Output the (X, Y) coordinate of the center of the cell containing the given text.  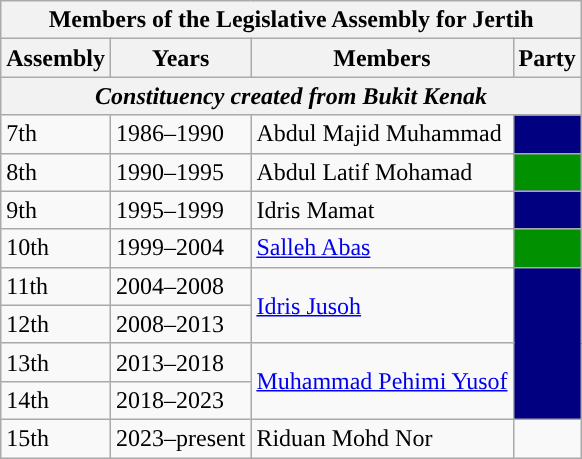
15th (56, 438)
1999–2004 (180, 248)
Assembly (56, 58)
Party (547, 58)
1995–1999 (180, 210)
Constituency created from Bukit Kenak (292, 96)
2013–2018 (180, 362)
14th (56, 400)
Years (180, 58)
Idris Jusoh (382, 305)
Idris Mamat (382, 210)
Abdul Latif Mohamad (382, 172)
12th (56, 324)
13th (56, 362)
1990–1995 (180, 172)
11th (56, 286)
Members (382, 58)
1986–1990 (180, 134)
9th (56, 210)
2008–2013 (180, 324)
Riduan Mohd Nor (382, 438)
8th (56, 172)
7th (56, 134)
Abdul Majid Muhammad (382, 134)
Members of the Legislative Assembly for Jertih (292, 20)
2023–present (180, 438)
10th (56, 248)
2018–2023 (180, 400)
2004–2008 (180, 286)
Salleh Abas (382, 248)
Muhammad Pehimi Yusof (382, 381)
